Provide the [X, Y] coordinate of the cell's center where the given text is located.  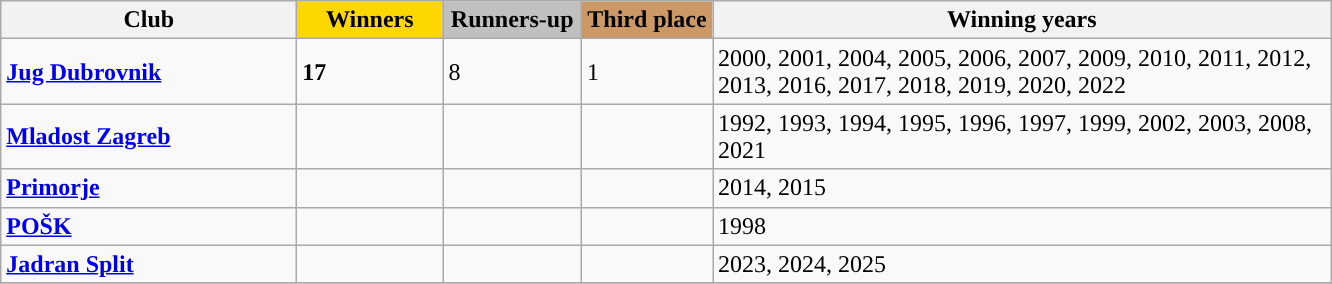
Club [149, 20]
8 [512, 72]
1998 [1022, 226]
Mladost Zagreb [149, 136]
Winning years [1022, 20]
Primorje [149, 188]
Jug Dubrovnik [149, 72]
17 [370, 72]
Jadran Split [149, 264]
1 [646, 72]
Third place [646, 20]
Runners-up [512, 20]
Winners [370, 20]
2023, 2024, 2025 [1022, 264]
POŠK [149, 226]
1992, 1993, 1994, 1995, 1996, 1997, 1999, 2002, 2003, 2008, 2021 [1022, 136]
2014, 2015 [1022, 188]
2000, 2001, 2004, 2005, 2006, 2007, 2009, 2010, 2011, 2012, 2013, 2016, 2017, 2018, 2019, 2020, 2022 [1022, 72]
